Identify which cell holds the provided text, then report its (x, y) central coordinate. 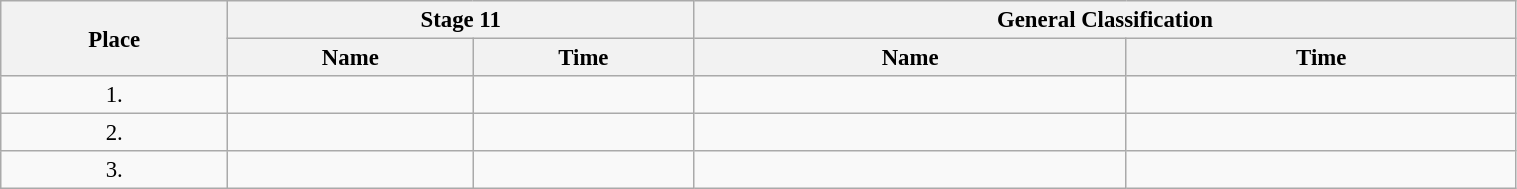
Stage 11 (461, 20)
2. (114, 133)
3. (114, 170)
Place (114, 38)
General Classification (1105, 20)
1. (114, 95)
